Identify which cell holds the provided text, then report its (x, y) central coordinate. 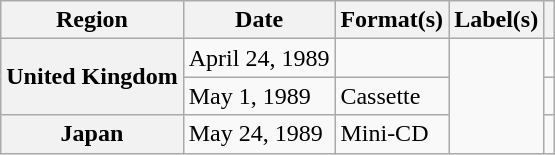
Date (259, 20)
Format(s) (392, 20)
May 1, 1989 (259, 96)
Region (92, 20)
Cassette (392, 96)
April 24, 1989 (259, 58)
United Kingdom (92, 77)
Mini-CD (392, 134)
Japan (92, 134)
Label(s) (496, 20)
May 24, 1989 (259, 134)
